Capture the cell that displays the provided text and extract its (X, Y) central coordinate. 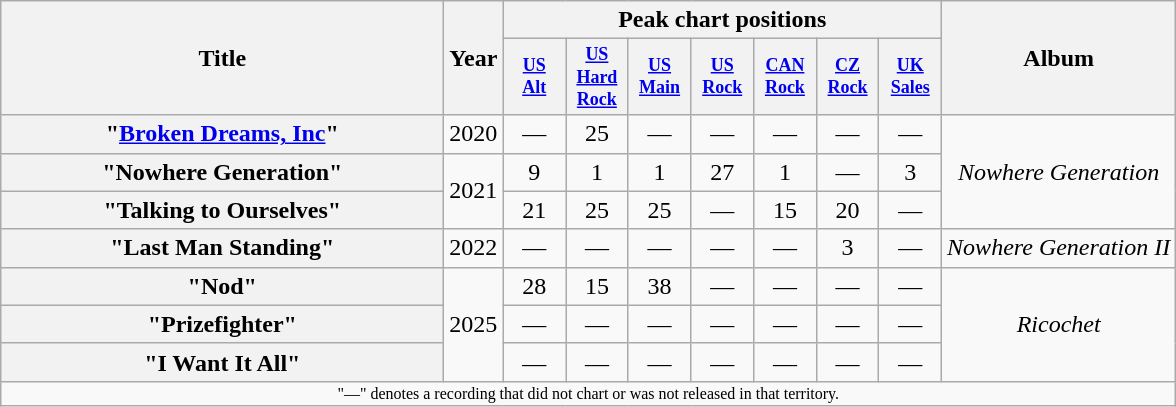
USAlt (534, 77)
Nowhere Generation II (1059, 248)
"Last Man Standing" (222, 248)
"—" denotes a recording that did not chart or was not released in that territory. (588, 393)
27 (722, 172)
Nowhere Generation (1059, 172)
Ricochet (1059, 324)
"Prizefighter" (222, 324)
"I Want It All" (222, 362)
Year (474, 58)
Album (1059, 58)
UKSales (910, 77)
USMain (660, 77)
USHardRock (598, 77)
20 (848, 210)
38 (660, 286)
2025 (474, 324)
9 (534, 172)
CANRock (786, 77)
CZRock (848, 77)
"Talking to Ourselves" (222, 210)
"Nod" (222, 286)
USRock (722, 77)
"Nowhere Generation" (222, 172)
2020 (474, 134)
28 (534, 286)
2022 (474, 248)
2021 (474, 191)
Peak chart positions (722, 20)
Title (222, 58)
"Broken Dreams, Inc" (222, 134)
21 (534, 210)
